Output the (x, y) coordinate of the center of the cell containing the given text.  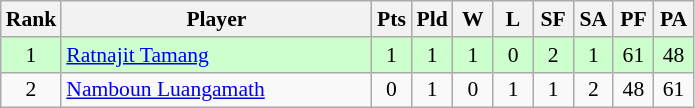
Namboun Luangamath (216, 90)
Player (216, 19)
Pts (391, 19)
Rank (32, 19)
Ratnajit Tamang (216, 55)
PF (633, 19)
PA (673, 19)
Pld (432, 19)
SF (553, 19)
L (513, 19)
SA (593, 19)
W (473, 19)
